Extract the (X, Y) coordinate from the center of the cell holding the provided text.  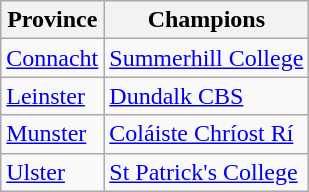
Champions (206, 20)
Leinster (52, 96)
Province (52, 20)
St Patrick's College (206, 172)
Munster (52, 134)
Connacht (52, 58)
Dundalk CBS (206, 96)
Coláiste Chríost Rí (206, 134)
Summerhill College (206, 58)
Ulster (52, 172)
